Determine the [X, Y] coordinate at the center of the cell enclosing the given text.  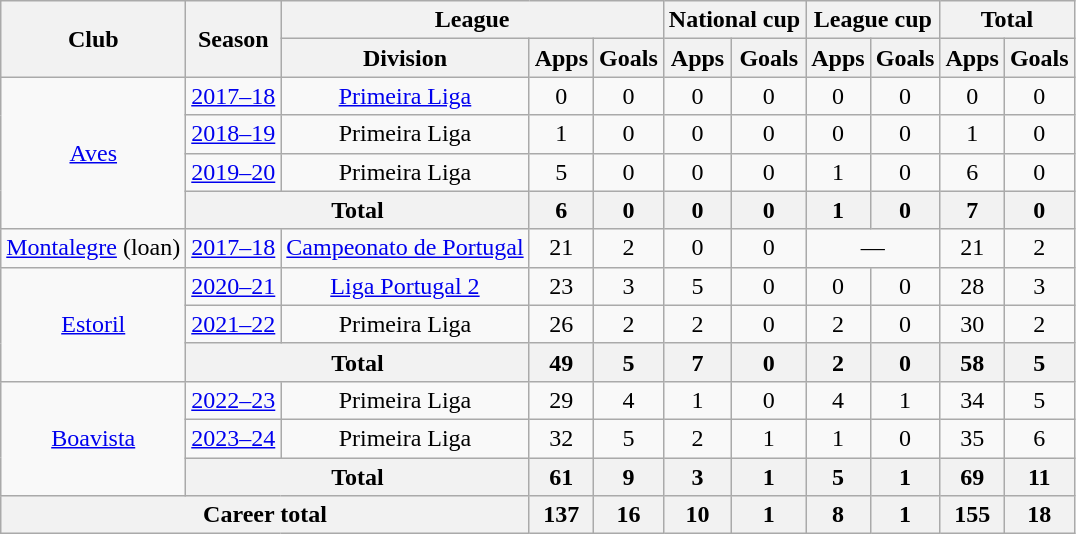
Career total [265, 515]
137 [561, 515]
34 [972, 400]
18 [1039, 515]
Division [405, 58]
Campeonato de Portugal [405, 248]
49 [561, 362]
Montalegre (loan) [94, 248]
58 [972, 362]
8 [838, 515]
— [873, 248]
Aves [94, 153]
League cup [873, 20]
2021–22 [234, 324]
32 [561, 438]
Club [94, 39]
16 [629, 515]
10 [697, 515]
2019–20 [234, 172]
35 [972, 438]
30 [972, 324]
League [472, 20]
National cup [734, 20]
61 [561, 477]
2023–24 [234, 438]
9 [629, 477]
Boavista [94, 438]
Season [234, 39]
Liga Portugal 2 [405, 286]
23 [561, 286]
2018–19 [234, 134]
Estoril [94, 324]
2020–21 [234, 286]
155 [972, 515]
29 [561, 400]
28 [972, 286]
2022–23 [234, 400]
11 [1039, 477]
26 [561, 324]
69 [972, 477]
